Return [x, y] of the center of cell containing provided text 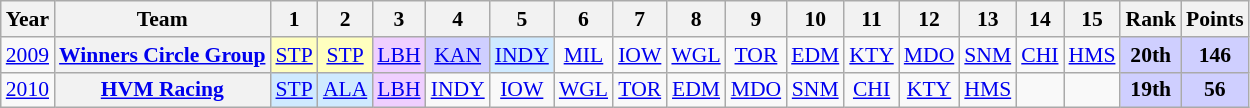
Winners Circle Group [162, 55]
4 [458, 19]
2 [345, 19]
12 [930, 19]
8 [696, 19]
HVM Racing [162, 90]
13 [988, 19]
19th [1150, 90]
2010 [28, 90]
15 [1092, 19]
MIL [584, 55]
Rank [1150, 19]
146 [1215, 55]
56 [1215, 90]
3 [398, 19]
20th [1150, 55]
14 [1040, 19]
11 [871, 19]
2009 [28, 55]
5 [522, 19]
KAN [458, 55]
7 [640, 19]
Year [28, 19]
Points [1215, 19]
1 [294, 19]
6 [584, 19]
Team [162, 19]
10 [815, 19]
ALA [345, 90]
9 [756, 19]
